For the text-containing cell, return its midpoint in (x, y) coordinate format. 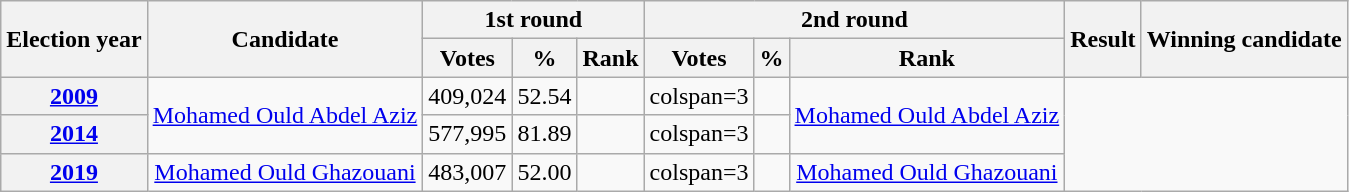
52.54 (544, 96)
2nd round (854, 20)
81.89 (544, 134)
409,024 (468, 96)
Winning candidate (1244, 39)
483,007 (468, 172)
2014 (74, 134)
Election year (74, 39)
577,995 (468, 134)
2019 (74, 172)
1st round (534, 20)
Candidate (285, 39)
Result (1103, 39)
2009 (74, 96)
52.00 (544, 172)
